Scan for the cell matching the given text and deliver its [x, y] coordinate at center. 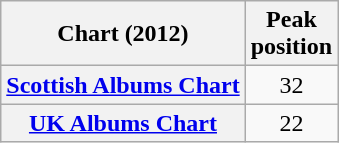
Peakposition [291, 34]
Chart (2012) [123, 34]
Scottish Albums Chart [123, 85]
32 [291, 85]
UK Albums Chart [123, 123]
22 [291, 123]
